Search for the cell housing the specified text and yield its (X, Y) center coordinate. 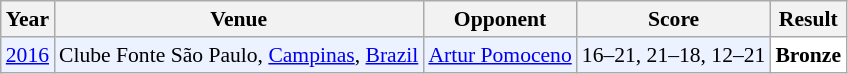
Year (28, 19)
Bronze (808, 55)
Opponent (500, 19)
Artur Pomoceno (500, 55)
16–21, 21–18, 12–21 (674, 55)
Score (674, 19)
2016 (28, 55)
Venue (238, 19)
Clube Fonte São Paulo, Campinas, Brazil (238, 55)
Result (808, 19)
